Return [x, y] of the center of cell containing provided text 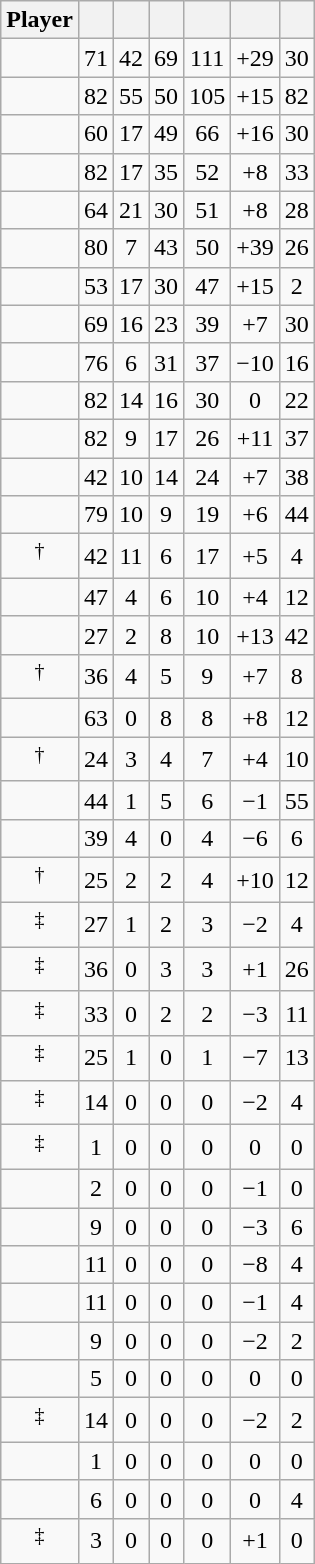
66 [208, 134]
49 [166, 134]
22 [296, 400]
43 [166, 248]
53 [96, 286]
60 [96, 134]
+5 [256, 556]
71 [96, 58]
111 [208, 58]
+6 [256, 515]
64 [96, 210]
−8 [256, 1265]
+29 [256, 58]
Player [40, 20]
63 [96, 718]
76 [96, 362]
−10 [256, 362]
−7 [256, 1058]
+10 [256, 880]
+13 [256, 635]
31 [166, 362]
38 [296, 477]
+39 [256, 248]
28 [296, 210]
+11 [256, 438]
35 [166, 172]
19 [208, 515]
80 [96, 248]
105 [208, 96]
−6 [256, 839]
21 [132, 210]
52 [208, 172]
79 [96, 515]
+16 [256, 134]
13 [296, 1058]
51 [208, 210]
23 [166, 324]
